Return (X, Y) of the center of cell containing provided text 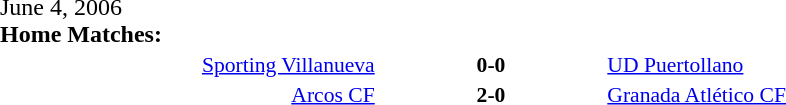
0-0 (492, 64)
